Return (x, y) of the center of cell containing provided text 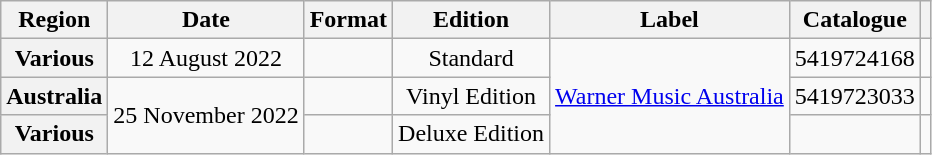
Region (54, 20)
5419723033 (854, 96)
Deluxe Edition (472, 134)
Catalogue (854, 20)
Australia (54, 96)
Edition (472, 20)
Standard (472, 58)
Label (670, 20)
Format (348, 20)
12 August 2022 (206, 58)
Warner Music Australia (670, 96)
5419724168 (854, 58)
Vinyl Edition (472, 96)
25 November 2022 (206, 115)
Date (206, 20)
